Identify which cell holds the provided text, then report its [X, Y] central coordinate. 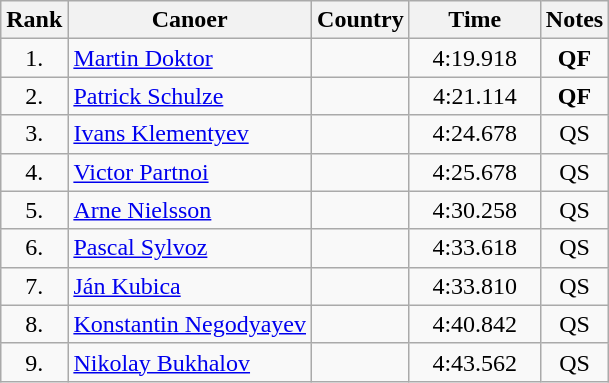
1. [34, 58]
Ján Kubica [190, 286]
5. [34, 210]
4:33.810 [474, 286]
4:40.842 [474, 324]
4:21.114 [474, 96]
9. [34, 362]
Country [361, 20]
Nikolay Bukhalov [190, 362]
Notes [574, 20]
Ivans Klementyev [190, 134]
2. [34, 96]
7. [34, 286]
Rank [34, 20]
4:33.618 [474, 248]
6. [34, 248]
4:19.918 [474, 58]
Victor Partnoi [190, 172]
4:30.258 [474, 210]
Arne Nielsson [190, 210]
Martin Doktor [190, 58]
4:43.562 [474, 362]
8. [34, 324]
Time [474, 20]
4:24.678 [474, 134]
4:25.678 [474, 172]
Pascal Sylvoz [190, 248]
Canoer [190, 20]
3. [34, 134]
4. [34, 172]
Patrick Schulze [190, 96]
Konstantin Negodyayev [190, 324]
